Determine the (x, y) coordinate at the center of the cell enclosing the given text.  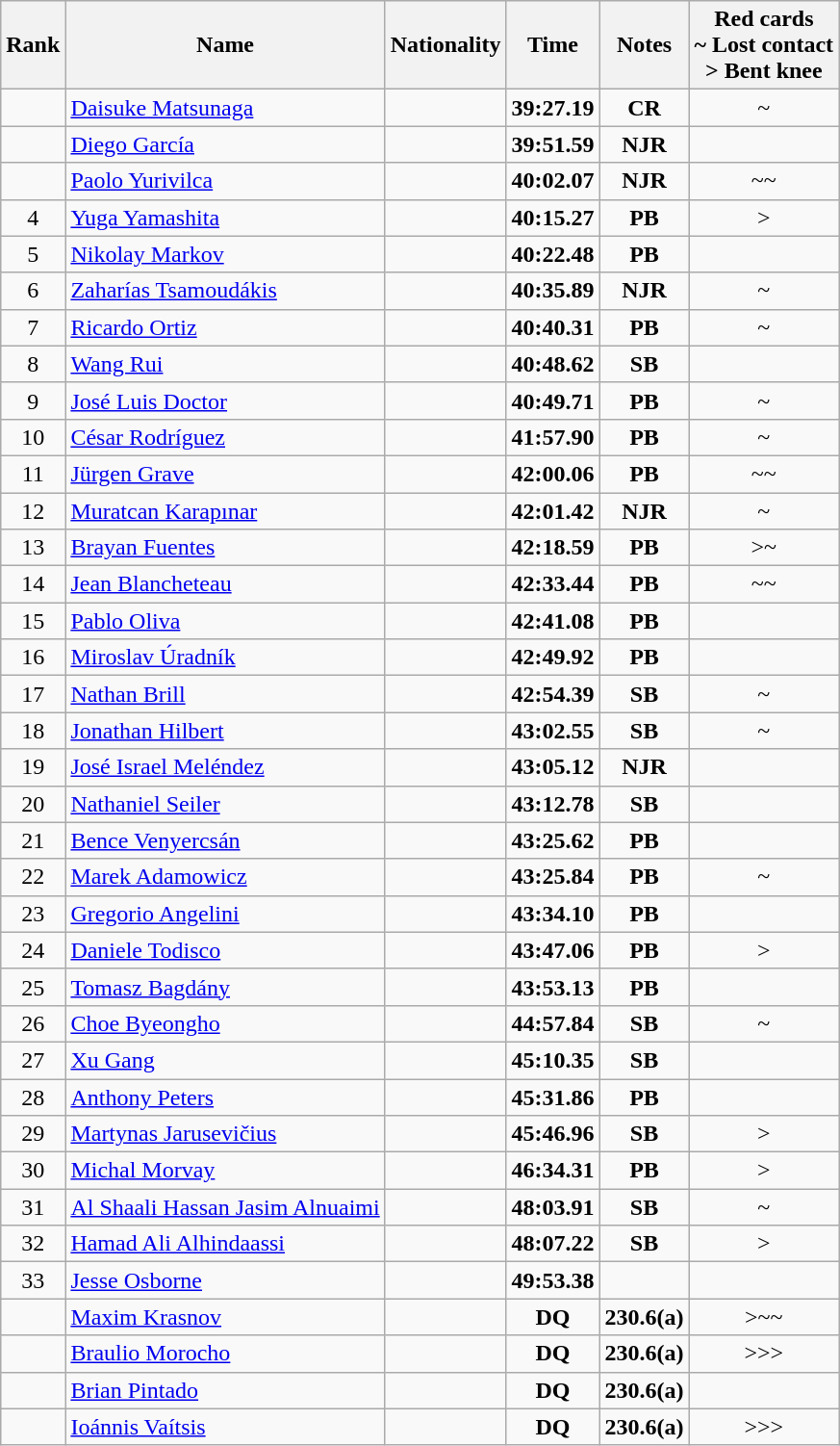
Wang Rui (225, 364)
26 (33, 1023)
48:03.91 (552, 1207)
42:01.42 (552, 511)
Ricardo Ortiz (225, 327)
46:34.31 (552, 1171)
CR (645, 108)
Jürgen Grave (225, 474)
Nathan Brill (225, 694)
Nationality (445, 45)
Jean Blancheteau (225, 584)
43:34.10 (552, 914)
42:41.08 (552, 621)
24 (33, 950)
43:05.12 (552, 767)
20 (33, 804)
Daniele Todisco (225, 950)
17 (33, 694)
25 (33, 987)
Anthony Peters (225, 1097)
42:49.92 (552, 658)
42:33.44 (552, 584)
>~ (764, 548)
32 (33, 1244)
43:25.62 (552, 840)
Tomasz Bagdány (225, 987)
42:00.06 (552, 474)
Nathaniel Seiler (225, 804)
41:57.90 (552, 437)
48:07.22 (552, 1244)
César Rodríguez (225, 437)
43:02.55 (552, 731)
Diego García (225, 144)
42:54.39 (552, 694)
40:40.31 (552, 327)
15 (33, 621)
21 (33, 840)
18 (33, 731)
Miroslav Úradník (225, 658)
9 (33, 400)
22 (33, 877)
27 (33, 1060)
39:27.19 (552, 108)
4 (33, 218)
Maxim Krasnov (225, 1317)
40:48.62 (552, 364)
Michal Morvay (225, 1171)
40:35.89 (552, 291)
43:47.06 (552, 950)
43:53.13 (552, 987)
12 (33, 511)
40:15.27 (552, 218)
45:31.86 (552, 1097)
30 (33, 1171)
José Luis Doctor (225, 400)
45:46.96 (552, 1134)
Time (552, 45)
43:12.78 (552, 804)
Choe Byeongho (225, 1023)
Ioánnis Vaítsis (225, 1427)
49:53.38 (552, 1280)
33 (33, 1280)
7 (33, 327)
39:51.59 (552, 144)
Jesse Osborne (225, 1280)
Braulio Morocho (225, 1354)
Bence Venyercsán (225, 840)
44:57.84 (552, 1023)
José Israel Meléndez (225, 767)
Pablo Oliva (225, 621)
40:49.71 (552, 400)
45:10.35 (552, 1060)
5 (33, 254)
Zaharías Tsamoudákis (225, 291)
23 (33, 914)
19 (33, 767)
Xu Gang (225, 1060)
Paolo Yurivilca (225, 181)
43:25.84 (552, 877)
10 (33, 437)
42:18.59 (552, 548)
Rank (33, 45)
Brayan Fuentes (225, 548)
>~~ (764, 1317)
Yuga Yamashita (225, 218)
Daisuke Matsunaga (225, 108)
29 (33, 1134)
Red cards~ Lost contact > Bent knee (764, 45)
Martynas Jarusevičius (225, 1134)
Jonathan Hilbert (225, 731)
31 (33, 1207)
Al Shaali Hassan Jasim Alnuaimi (225, 1207)
Muratcan Karapınar (225, 511)
6 (33, 291)
13 (33, 548)
Nikolay Markov (225, 254)
Marek Adamowicz (225, 877)
14 (33, 584)
Notes (645, 45)
40:02.07 (552, 181)
Hamad Ali Alhindaassi (225, 1244)
Gregorio Angelini (225, 914)
8 (33, 364)
11 (33, 474)
Brian Pintado (225, 1390)
28 (33, 1097)
40:22.48 (552, 254)
Name (225, 45)
16 (33, 658)
